Return the [x, y] coordinate for the center point of the cell that contains the specified text.  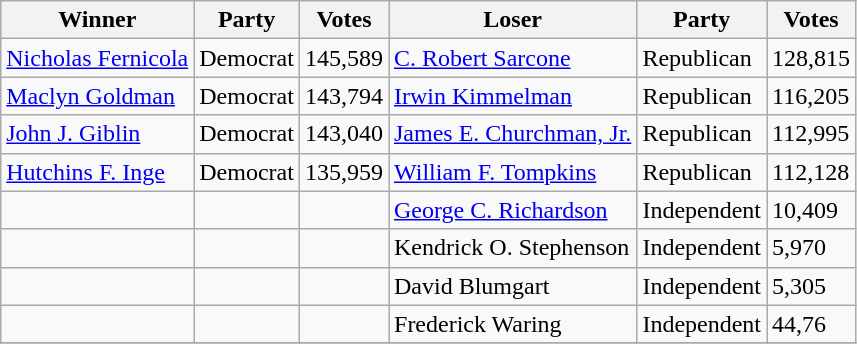
143,794 [344, 96]
Winner [98, 20]
143,040 [344, 134]
Frederick Waring [512, 324]
David Blumgart [512, 286]
Hutchins F. Inge [98, 172]
Irwin Kimmelman [512, 96]
Kendrick O. Stephenson [512, 248]
128,815 [812, 58]
Loser [512, 20]
Maclyn Goldman [98, 96]
Nicholas Fernicola [98, 58]
William F. Tompkins [512, 172]
112,128 [812, 172]
5,305 [812, 286]
John J. Giblin [98, 134]
135,959 [344, 172]
44,76 [812, 324]
10,409 [812, 210]
C. Robert Sarcone [512, 58]
116,205 [812, 96]
145,589 [344, 58]
George C. Richardson [512, 210]
James E. Churchman, Jr. [512, 134]
112,995 [812, 134]
5,970 [812, 248]
